Pinpoint the cell where the given text exists, returning its (x, y) midpoint coordinate. 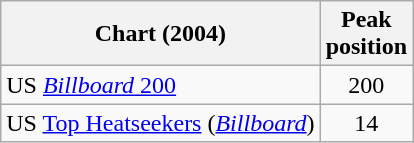
Chart (2004) (160, 34)
US Top Heatseekers (Billboard) (160, 123)
14 (366, 123)
200 (366, 85)
US Billboard 200 (160, 85)
Peakposition (366, 34)
